Determine the (x, y) coordinate at the center of the cell enclosing the given text.  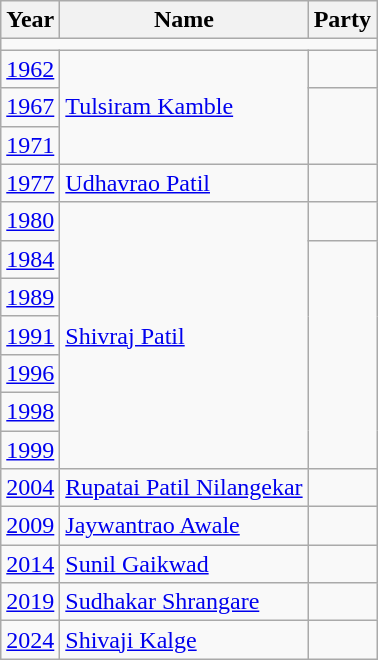
2019 (30, 602)
Rupatai Patil Nilangekar (184, 488)
1984 (30, 259)
Year (30, 20)
1977 (30, 183)
2024 (30, 640)
1996 (30, 373)
1998 (30, 411)
Jaywantrao Awale (184, 526)
Sunil Gaikwad (184, 564)
1989 (30, 297)
1971 (30, 145)
Shivraj Patil (184, 335)
1991 (30, 335)
2014 (30, 564)
1967 (30, 107)
Udhavrao Patil (184, 183)
Shivaji Kalge (184, 640)
Party (342, 20)
1962 (30, 69)
2004 (30, 488)
Name (184, 20)
1980 (30, 221)
Sudhakar Shrangare (184, 602)
1999 (30, 449)
2009 (30, 526)
Tulsiram Kamble (184, 107)
